For the text-containing cell, return its midpoint in (X, Y) coordinate format. 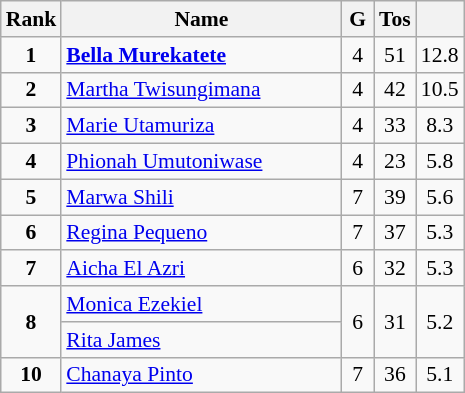
5.8 (440, 162)
23 (395, 162)
3 (32, 126)
39 (395, 197)
31 (395, 322)
36 (395, 375)
Tos (395, 19)
Aicha El Azri (201, 269)
37 (395, 233)
32 (395, 269)
Monica Ezekiel (201, 304)
1 (32, 55)
Chanaya Pinto (201, 375)
G (358, 19)
10.5 (440, 90)
33 (395, 126)
8.3 (440, 126)
5.2 (440, 322)
8 (32, 322)
Name (201, 19)
Regina Pequeno (201, 233)
2 (32, 90)
Rita James (201, 340)
Marwa Shili (201, 197)
5 (32, 197)
10 (32, 375)
5.6 (440, 197)
5.1 (440, 375)
Marie Utamuriza (201, 126)
42 (395, 90)
Bella Murekatete (201, 55)
51 (395, 55)
12.8 (440, 55)
Phionah Umutoniwase (201, 162)
Rank (32, 19)
Martha Twisungimana (201, 90)
